Determine the [X, Y] coordinate at the center of the cell enclosing the given text.  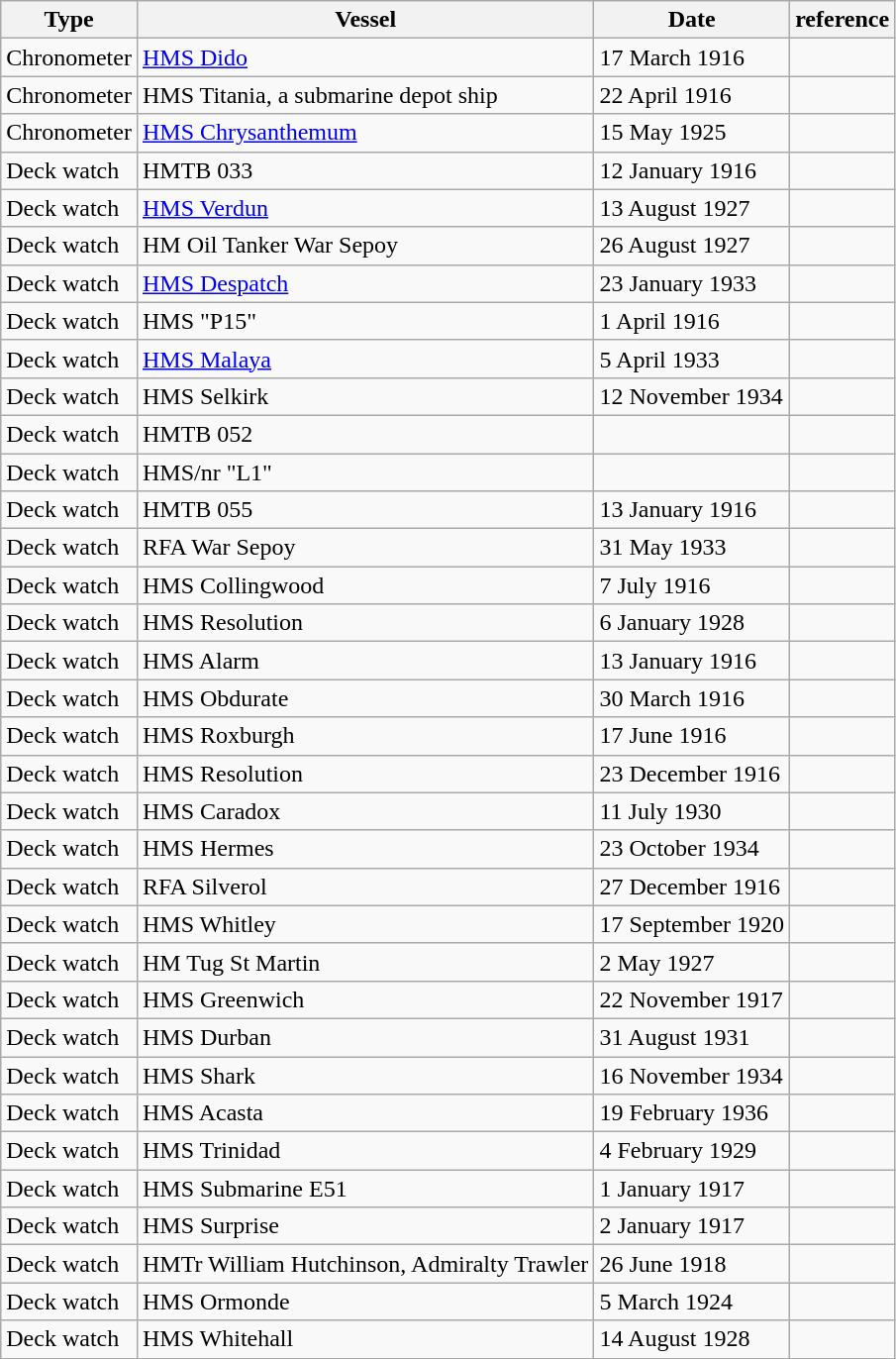
HMS Caradox [364, 811]
13 August 1927 [692, 208]
17 September 1920 [692, 924]
17 March 1916 [692, 57]
HMS Dido [364, 57]
5 April 1933 [692, 359]
HM Tug St Martin [364, 962]
22 April 1916 [692, 95]
19 February 1936 [692, 1113]
RFA War Sepoy [364, 548]
HMS Hermes [364, 849]
2 January 1917 [692, 1226]
23 December 1916 [692, 774]
Date [692, 20]
HMS Surprise [364, 1226]
HMS Whitley [364, 924]
1 April 1916 [692, 321]
HMTB 055 [364, 510]
HMS/nr "L1" [364, 472]
Type [69, 20]
HMS "P15" [364, 321]
12 January 1916 [692, 170]
HMS Acasta [364, 1113]
HMS Malaya [364, 359]
HMS Roxburgh [364, 736]
HMS Selkirk [364, 396]
HMTB 052 [364, 434]
HMS Alarm [364, 661]
HMTr William Hutchinson, Admiralty Trawler [364, 1264]
reference [843, 20]
23 January 1933 [692, 283]
HMS Ormonde [364, 1302]
HMS Collingwood [364, 585]
HMS Despatch [364, 283]
4 February 1929 [692, 1151]
26 August 1927 [692, 246]
1 January 1917 [692, 1189]
HMS Durban [364, 1037]
HMTB 033 [364, 170]
16 November 1934 [692, 1075]
HMS Chrysanthemum [364, 133]
HM Oil Tanker War Sepoy [364, 246]
RFA Silverol [364, 887]
27 December 1916 [692, 887]
7 July 1916 [692, 585]
11 July 1930 [692, 811]
HMS Verdun [364, 208]
31 August 1931 [692, 1037]
14 August 1928 [692, 1339]
30 March 1916 [692, 698]
HMS Greenwich [364, 999]
23 October 1934 [692, 849]
15 May 1925 [692, 133]
HMS Submarine E51 [364, 1189]
31 May 1933 [692, 548]
Vessel [364, 20]
17 June 1916 [692, 736]
HMS Trinidad [364, 1151]
12 November 1934 [692, 396]
2 May 1927 [692, 962]
26 June 1918 [692, 1264]
22 November 1917 [692, 999]
6 January 1928 [692, 623]
HMS Shark [364, 1075]
HMS Titania, a submarine depot ship [364, 95]
5 March 1924 [692, 1302]
HMS Whitehall [364, 1339]
HMS Obdurate [364, 698]
